Locate the cell with the specified text and output its [X, Y] center coordinate. 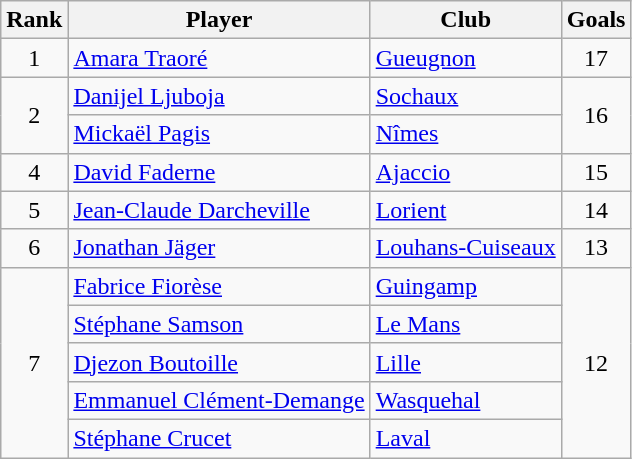
Player [219, 20]
Guingamp [466, 286]
Sochaux [466, 96]
1 [34, 58]
Wasquehal [466, 400]
4 [34, 172]
Djezon Boutoille [219, 362]
6 [34, 248]
Lille [466, 362]
Mickaël Pagis [219, 134]
7 [34, 362]
17 [596, 58]
Louhans-Cuiseaux [466, 248]
Jean-Claude Darcheville [219, 210]
Gueugnon [466, 58]
5 [34, 210]
David Faderne [219, 172]
Fabrice Fiorèse [219, 286]
Lorient [466, 210]
Le Mans [466, 324]
Amara Traoré [219, 58]
13 [596, 248]
16 [596, 115]
Club [466, 20]
14 [596, 210]
Laval [466, 438]
Goals [596, 20]
Ajaccio [466, 172]
12 [596, 362]
Jonathan Jäger [219, 248]
Stéphane Samson [219, 324]
Nîmes [466, 134]
Stéphane Crucet [219, 438]
Danijel Ljuboja [219, 96]
15 [596, 172]
Rank [34, 20]
2 [34, 115]
Emmanuel Clément-Demange [219, 400]
